Locate the cell with the specified text and output its [X, Y] center coordinate. 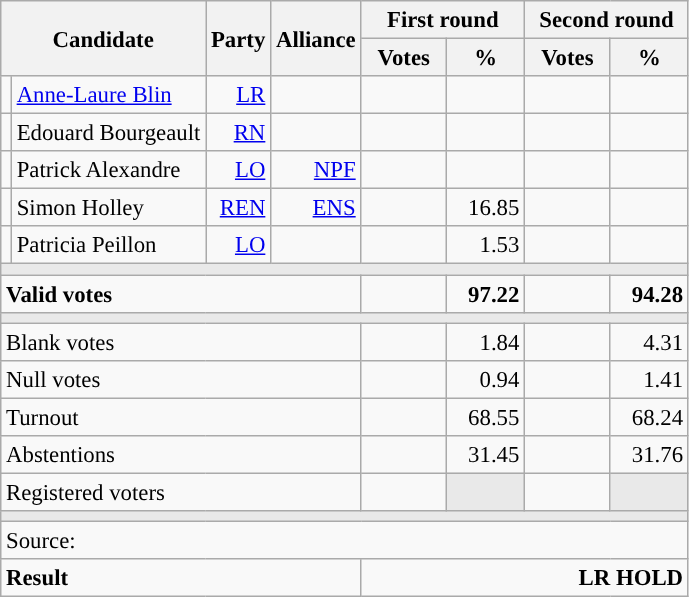
Source: [345, 540]
Candidate [104, 38]
31.45 [486, 455]
1.41 [649, 379]
0.94 [486, 379]
1.84 [486, 342]
Second round [607, 20]
RN [238, 133]
97.22 [486, 294]
Patricia Peillon [108, 245]
Null votes [181, 379]
68.24 [649, 417]
94.28 [649, 294]
REN [238, 208]
Blank votes [181, 342]
LR HOLD [524, 578]
31.76 [649, 455]
First round [443, 20]
68.55 [486, 417]
Anne-Laure Blin [108, 95]
Registered voters [181, 492]
Simon Holley [108, 208]
Valid votes [181, 294]
Abstentions [181, 455]
LR [238, 95]
Result [181, 578]
Patrick Alexandre [108, 170]
4.31 [649, 342]
NPF [316, 170]
16.85 [486, 208]
Alliance [316, 38]
Party [238, 38]
Edouard Bourgeault [108, 133]
Turnout [181, 417]
1.53 [486, 245]
ENS [316, 208]
